Find where the given text appears and provide that cell's center as (x, y) coordinate. 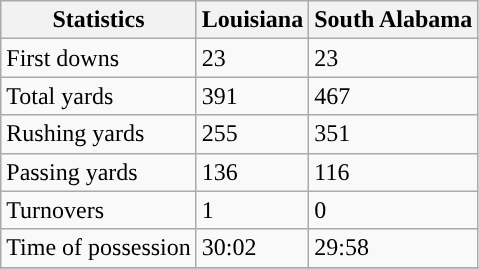
Rushing yards (99, 134)
Time of possession (99, 248)
351 (394, 134)
0 (394, 210)
Turnovers (99, 210)
Passing yards (99, 172)
29:58 (394, 248)
Louisiana (252, 20)
30:02 (252, 248)
255 (252, 134)
116 (394, 172)
136 (252, 172)
First downs (99, 58)
467 (394, 96)
1 (252, 210)
Statistics (99, 20)
Total yards (99, 96)
South Alabama (394, 20)
391 (252, 96)
